For the text-containing cell, return its midpoint in (X, Y) coordinate format. 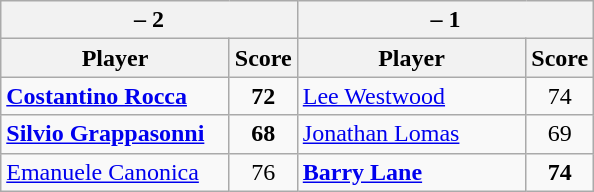
– 2 (150, 20)
Barry Lane (412, 172)
Costantino Rocca (116, 96)
Jonathan Lomas (412, 134)
69 (560, 134)
Silvio Grappasonni (116, 134)
– 1 (446, 20)
Emanuele Canonica (116, 172)
Lee Westwood (412, 96)
68 (263, 134)
72 (263, 96)
76 (263, 172)
